Detect which cell encompasses the target text, then output its (X, Y) center coordinate. 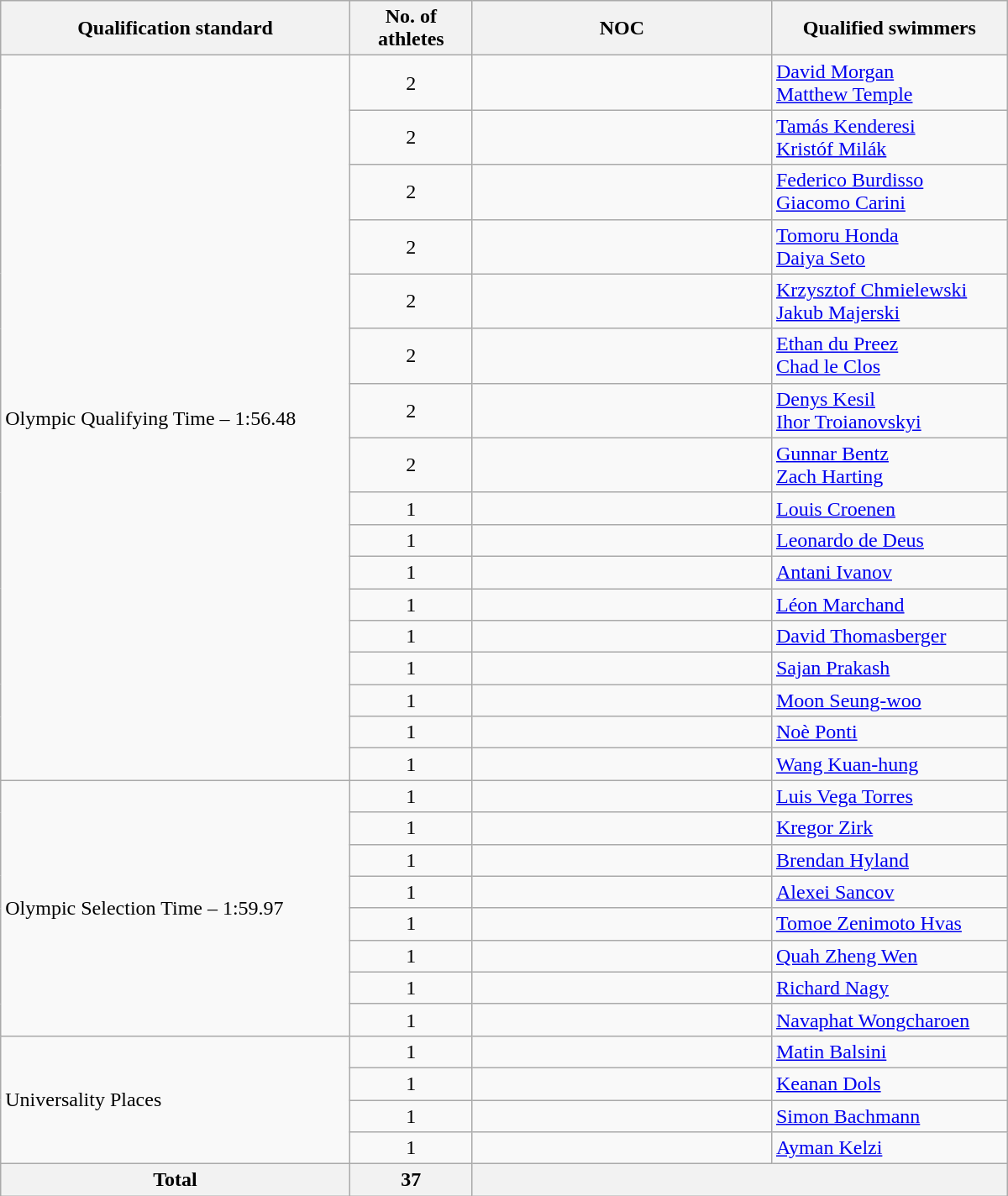
Olympic Selection Time – 1:59.97 (176, 908)
Qualification standard (176, 29)
Léon Marchand (889, 604)
No. of athletes (411, 29)
Louis Croenen (889, 508)
Tomoe Zenimoto Hvas (889, 924)
Gunnar BentzZach Harting (889, 465)
Olympic Qualifying Time – 1:56.48 (176, 418)
Qualified swimmers (889, 29)
Leonardo de Deus (889, 540)
Richard Nagy (889, 988)
Quah Zheng Wen (889, 956)
Krzysztof ChmielewskiJakub Majerski (889, 301)
Moon Seung-woo (889, 700)
Matin Balsini (889, 1052)
37 (411, 1180)
Federico BurdissoGiacomo Carini (889, 191)
Ayman Kelzi (889, 1148)
Alexei Sancov (889, 892)
Noè Ponti (889, 732)
Keanan Dols (889, 1083)
Denys KesilIhor Troianovskyi (889, 410)
David Thomasberger (889, 637)
David MorganMatthew Temple (889, 82)
Ethan du PreezChad le Clos (889, 356)
Simon Bachmann (889, 1116)
Navaphat Wongcharoen (889, 1020)
Tamás KenderesiKristóf Milák (889, 138)
Sajan Prakash (889, 669)
Universality Places (176, 1099)
Wang Kuan-hung (889, 764)
Tomoru HondaDaiya Seto (889, 247)
Luis Vega Torres (889, 796)
Total (176, 1180)
Brendan Hyland (889, 860)
NOC (622, 29)
Antani Ivanov (889, 572)
Kregor Zirk (889, 828)
